Scan for the cell matching the given text and deliver its [x, y] coordinate at center. 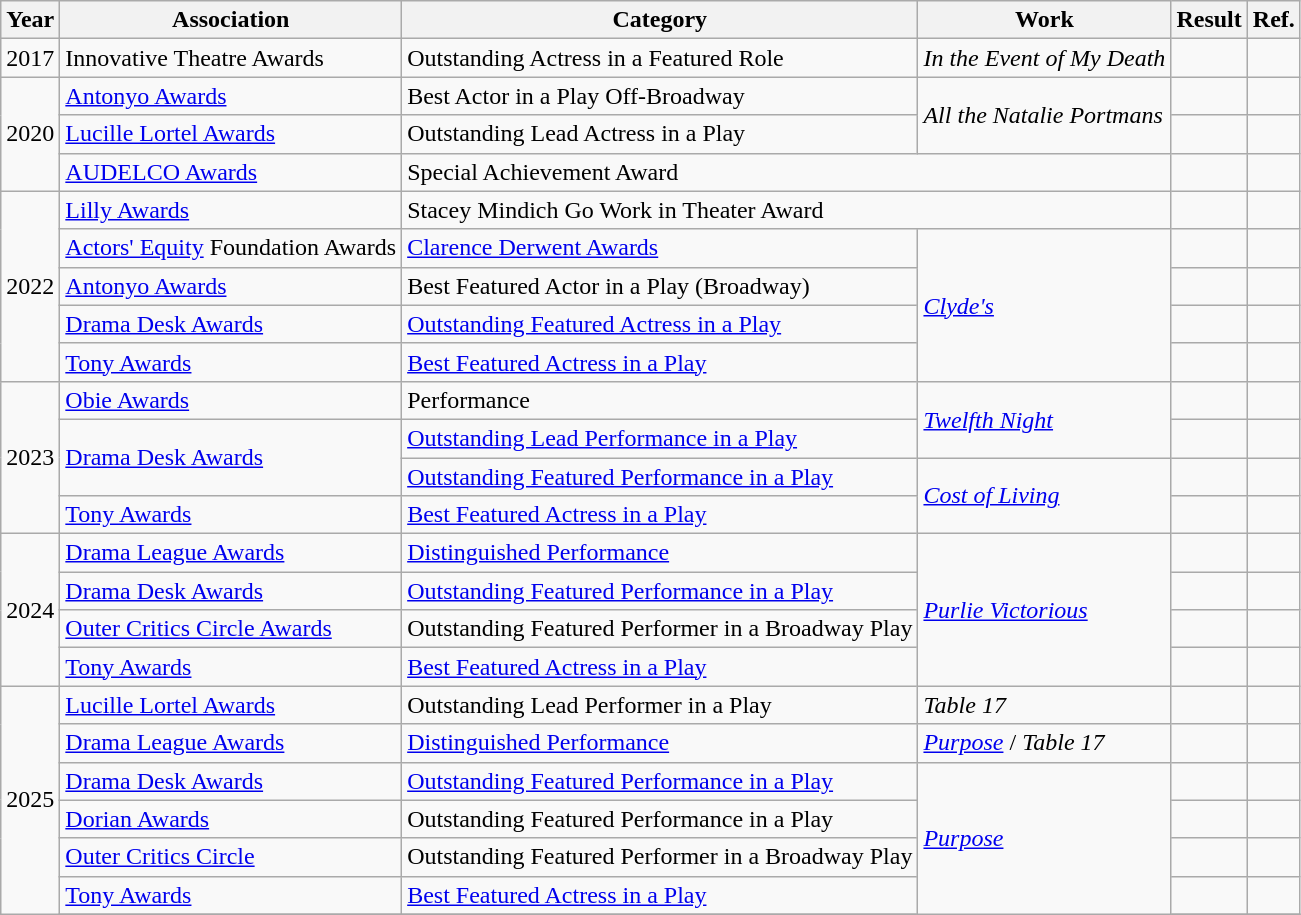
Clyde's [1044, 305]
Dorian Awards [231, 819]
Best Actor in a Play Off-Broadway [660, 96]
Special Achievement Award [786, 172]
2017 [30, 58]
Outer Critics Circle Awards [231, 629]
Twelfth Night [1044, 419]
Work [1044, 20]
Cost of Living [1044, 496]
Outstanding Lead Actress in a Play [660, 134]
Outstanding Lead Performance in a Play [660, 438]
2025 [30, 800]
Outstanding Lead Performer in a Play [660, 705]
Purlie Victorious [1044, 610]
Outstanding Featured Actress in a Play [660, 324]
2024 [30, 610]
Year [30, 20]
Best Featured Actor in a Play (Broadway) [660, 286]
Purpose / Table 17 [1044, 743]
Performance [660, 400]
Obie Awards [231, 400]
All the Natalie Portmans [1044, 115]
Association [231, 20]
Stacey Mindich Go Work in Theater Award [786, 210]
Category [660, 20]
Actors' Equity Foundation Awards [231, 248]
2020 [30, 134]
Table 17 [1044, 705]
AUDELCO Awards [231, 172]
Outstanding Actress in a Featured Role [660, 58]
Outer Critics Circle [231, 857]
Purpose [1044, 838]
Lilly Awards [231, 210]
2023 [30, 457]
Ref. [1274, 20]
Result [1209, 20]
Clarence Derwent Awards [660, 248]
2022 [30, 286]
Innovative Theatre Awards [231, 58]
In the Event of My Death [1044, 58]
